Find where the given text appears and provide that cell's center as [X, Y] coordinate. 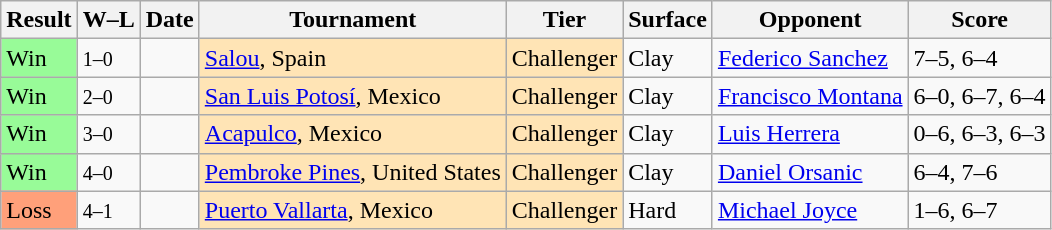
Tournament [352, 20]
Hard [668, 210]
Salou, Spain [352, 58]
1–0 [108, 58]
Daniel Orsanic [810, 172]
Score [980, 20]
Result [39, 20]
Michael Joyce [810, 210]
Loss [39, 210]
4–1 [108, 210]
Acapulco, Mexico [352, 134]
6–4, 7–6 [980, 172]
Puerto Vallarta, Mexico [352, 210]
Pembroke Pines, United States [352, 172]
Francisco Montana [810, 96]
W–L [108, 20]
Tier [564, 20]
Opponent [810, 20]
2–0 [108, 96]
Surface [668, 20]
4–0 [108, 172]
1–6, 6–7 [980, 210]
Date [170, 20]
San Luis Potosí, Mexico [352, 96]
7–5, 6–4 [980, 58]
0–6, 6–3, 6–3 [980, 134]
Federico Sanchez [810, 58]
3–0 [108, 134]
Luis Herrera [810, 134]
6–0, 6–7, 6–4 [980, 96]
